Pinpoint the cell where the given text exists, returning its (X, Y) midpoint coordinate. 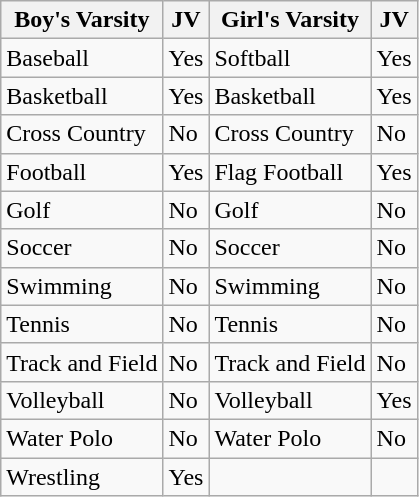
Flag Football (290, 172)
Football (82, 172)
Softball (290, 58)
Boy's Varsity (82, 20)
Wrestling (82, 477)
Baseball (82, 58)
Girl's Varsity (290, 20)
